Identify which cell holds the provided text, then report its (X, Y) central coordinate. 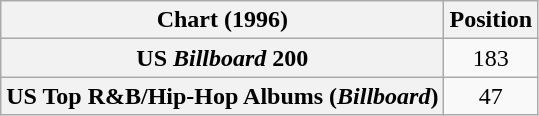
47 (491, 96)
US Top R&B/Hip-Hop Albums (Billboard) (222, 96)
183 (491, 58)
US Billboard 200 (222, 58)
Position (491, 20)
Chart (1996) (222, 20)
